Locate the cell with the specified text and output its (X, Y) center coordinate. 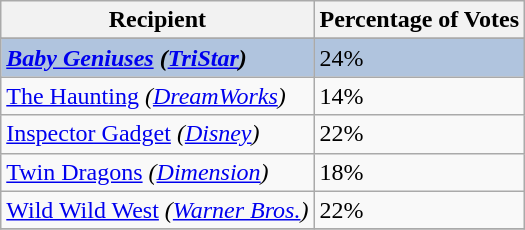
Recipient (158, 20)
18% (420, 172)
24% (420, 58)
Inspector Gadget (Disney) (158, 134)
Percentage of Votes (420, 20)
Wild Wild West (Warner Bros.) (158, 210)
The Haunting (DreamWorks) (158, 96)
Baby Geniuses (TriStar) (158, 58)
Twin Dragons (Dimension) (158, 172)
14% (420, 96)
